Identify which cell holds the provided text, then report its [X, Y] central coordinate. 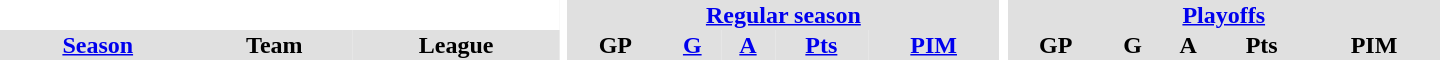
Regular season [783, 15]
League [456, 45]
Season [98, 45]
Playoffs [1224, 15]
Team [274, 45]
